Provide the (X, Y) coordinate of the cell's center where the given text is located.  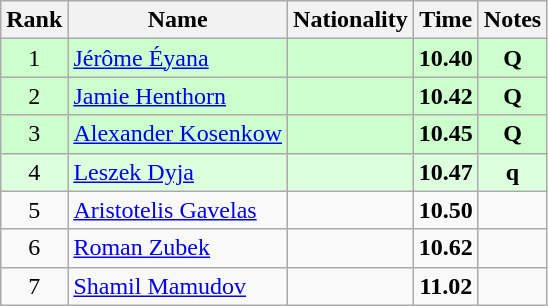
2 (34, 96)
Roman Zubek (178, 248)
3 (34, 134)
Notes (512, 20)
Jamie Henthorn (178, 96)
5 (34, 210)
7 (34, 286)
Jérôme Éyana (178, 58)
Shamil Mamudov (178, 286)
10.42 (446, 96)
10.40 (446, 58)
10.47 (446, 172)
1 (34, 58)
Leszek Dyja (178, 172)
Alexander Kosenkow (178, 134)
Time (446, 20)
Nationality (351, 20)
10.62 (446, 248)
11.02 (446, 286)
q (512, 172)
Name (178, 20)
6 (34, 248)
Aristotelis Gavelas (178, 210)
10.45 (446, 134)
4 (34, 172)
Rank (34, 20)
10.50 (446, 210)
